Output the [X, Y] coordinate of the center of the cell containing the given text.  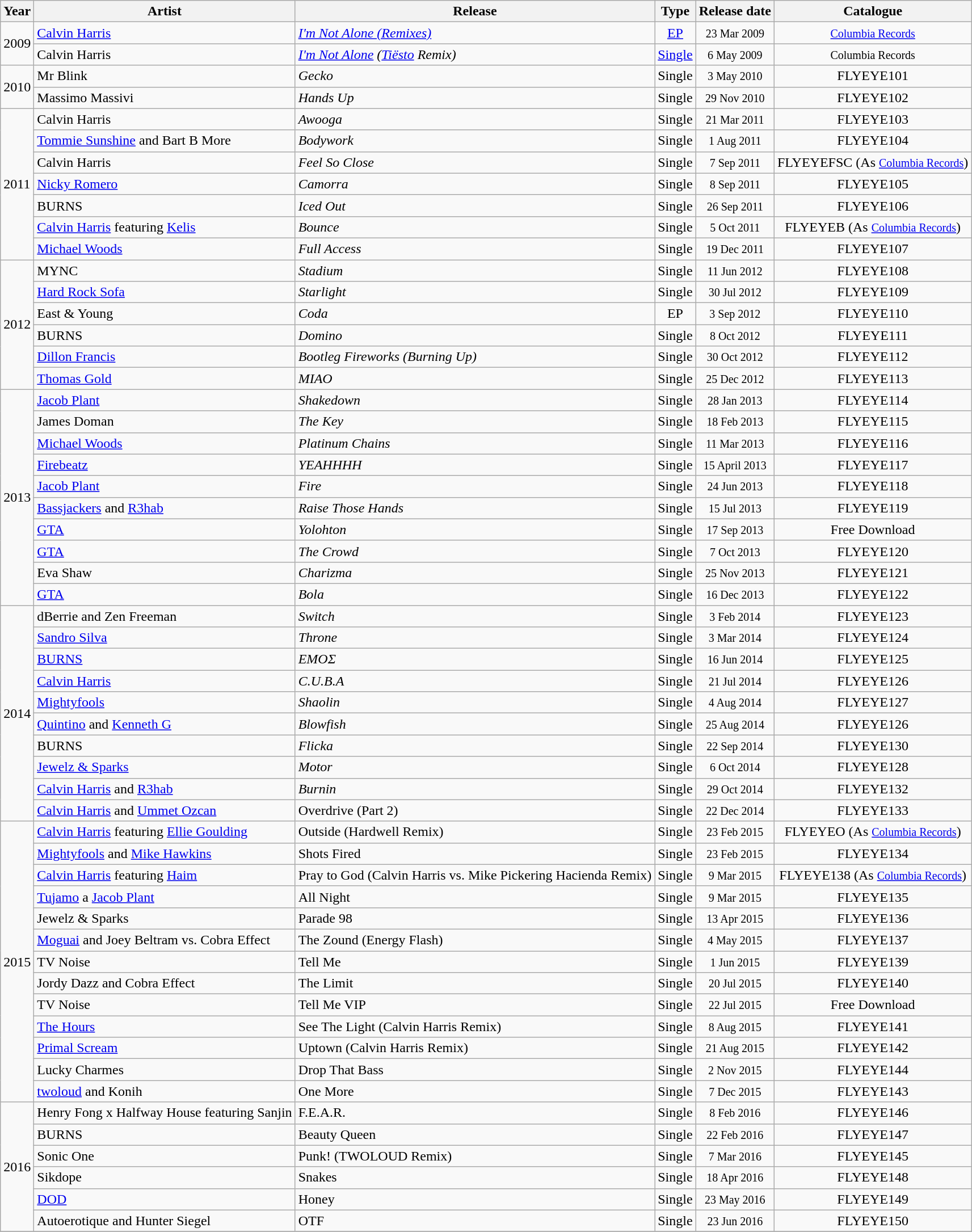
Awooga [475, 119]
Catalogue [873, 11]
8 Oct 2012 [735, 335]
15 Jul 2013 [735, 508]
FLYEYE149 [873, 1199]
One More [475, 1091]
13 Apr 2015 [735, 918]
FLYEYE138 (As Columbia Records) [873, 875]
FLYEYE109 [873, 292]
FLYEYE142 [873, 1048]
Mightyfools and Mike Hawkins [165, 853]
Fire [475, 486]
Raise Those Hands [475, 508]
EMOΣ [475, 659]
25 Dec 2012 [735, 379]
8 Sep 2011 [735, 184]
Burnin [475, 789]
FLYEYE150 [873, 1221]
Shakedown [475, 400]
FLYEYE133 [873, 810]
Beauty Queen [475, 1134]
FLYEYE132 [873, 789]
FLYEYEFSC (As Columbia Records) [873, 162]
Camorra [475, 184]
2012 [17, 325]
2011 [17, 184]
23 May 2016 [735, 1199]
7 Dec 2015 [735, 1091]
Charizma [475, 573]
Calvin Harris featuring Haim [165, 875]
East & Young [165, 314]
Shaolin [475, 703]
FLYEYE107 [873, 249]
2014 [17, 713]
FLYEYE140 [873, 983]
FLYEYE103 [873, 119]
3 Sep 2012 [735, 314]
Feel So Close [475, 162]
FLYEYE146 [873, 1113]
2 Nov 2015 [735, 1070]
7 Mar 2016 [735, 1156]
FLYEYE112 [873, 357]
5 Oct 2011 [735, 227]
21 Aug 2015 [735, 1048]
Throne [475, 638]
MIAO [475, 379]
FLYEYE106 [873, 205]
Parade 98 [475, 918]
4 Aug 2014 [735, 703]
FLYEYE123 [873, 616]
Tujamo a Jacob Plant [165, 897]
FLYEYE136 [873, 918]
DOD [165, 1199]
29 Nov 2010 [735, 98]
Iced Out [475, 205]
F.E.A.R. [475, 1113]
Autoerotique and Hunter Siegel [165, 1221]
4 May 2015 [735, 940]
FLYEYE102 [873, 98]
25 Nov 2013 [735, 573]
FLYEYE110 [873, 314]
FLYEYE113 [873, 379]
8 Feb 2016 [735, 1113]
The Crowd [475, 551]
I'm Not Alone (Remixes) [475, 33]
Tell Me VIP [475, 1005]
Quintino and Kenneth G [165, 724]
FLYEYE143 [873, 1091]
FLYEYE117 [873, 465]
Lucky Charmes [165, 1070]
Bola [475, 594]
Bounce [475, 227]
FLYEYE116 [873, 443]
8 Aug 2015 [735, 1027]
2015 [17, 961]
Shots Fired [475, 853]
Bootleg Fireworks (Burning Up) [475, 357]
23 Jun 2016 [735, 1221]
18 Feb 2013 [735, 422]
FLYEYE128 [873, 767]
FLYEYE120 [873, 551]
Jordy Dazz and Cobra Effect [165, 983]
FLYEYE105 [873, 184]
FLYEYE144 [873, 1070]
28 Jan 2013 [735, 400]
FLYEYE137 [873, 940]
FLYEYE108 [873, 271]
Pray to God (Calvin Harris vs. Mike Pickering Hacienda Remix) [475, 875]
The Key [475, 422]
Hard Rock Sofa [165, 292]
2009 [17, 44]
6 Oct 2014 [735, 767]
18 Apr 2016 [735, 1178]
FLYEYE127 [873, 703]
Overdrive (Part 2) [475, 810]
Primal Scream [165, 1048]
30 Oct 2012 [735, 357]
6 May 2009 [735, 54]
Yolohton [475, 529]
Platinum Chains [475, 443]
2016 [17, 1167]
Switch [475, 616]
22 Dec 2014 [735, 810]
Tommie Sunshine and Bart B More [165, 141]
Eva Shaw [165, 573]
Flicka [475, 746]
Year [17, 11]
3 Mar 2014 [735, 638]
Coda [475, 314]
30 Jul 2012 [735, 292]
Full Access [475, 249]
FLYEYE104 [873, 141]
Hands Up [475, 98]
FLYEYE111 [873, 335]
Nicky Romero [165, 184]
FLYEYE139 [873, 962]
1 Jun 2015 [735, 962]
FLYEYE122 [873, 594]
Sikdope [165, 1178]
29 Oct 2014 [735, 789]
FLYEYE118 [873, 486]
Uptown (Calvin Harris Remix) [475, 1048]
The Hours [165, 1027]
Thomas Gold [165, 379]
FLYEYE125 [873, 659]
21 Mar 2011 [735, 119]
twoloud and Konih [165, 1091]
YEAHHHH [475, 465]
FLYEYE145 [873, 1156]
MYNC [165, 271]
Release [475, 11]
I'm Not Alone (Tiësto Remix) [475, 54]
2013 [17, 497]
Honey [475, 1199]
Moguai and Joey Beltram vs. Cobra Effect [165, 940]
Stadium [475, 271]
FLYEYE147 [873, 1134]
Bassjackers and R3hab [165, 508]
FLYEYEO (As Columbia Records) [873, 832]
Blowfish [475, 724]
Outside (Hardwell Remix) [475, 832]
Calvin Harris featuring Ellie Goulding [165, 832]
Calvin Harris featuring Kelis [165, 227]
Bodywork [475, 141]
FLYEYE134 [873, 853]
The Limit [475, 983]
OTF [475, 1221]
3 Feb 2014 [735, 616]
All Night [475, 897]
Gecko [475, 76]
22 Sep 2014 [735, 746]
FLYEYE119 [873, 508]
22 Jul 2015 [735, 1005]
1 Aug 2011 [735, 141]
FLYEYE114 [873, 400]
21 Jul 2014 [735, 681]
17 Sep 2013 [735, 529]
FLYEYE148 [873, 1178]
16 Jun 2014 [735, 659]
FLYEYE101 [873, 76]
Massimo Massivi [165, 98]
26 Sep 2011 [735, 205]
Henry Fong x Halfway House featuring Sanjin [165, 1113]
11 Jun 2012 [735, 271]
FLYEYE130 [873, 746]
3 May 2010 [735, 76]
Sandro Silva [165, 638]
James Doman [165, 422]
FLYEYE115 [873, 422]
Motor [475, 767]
Snakes [475, 1178]
11 Mar 2013 [735, 443]
22 Feb 2016 [735, 1134]
The Zound (Energy Flash) [475, 940]
FLYEYEB (As Columbia Records) [873, 227]
FLYEYE124 [873, 638]
Domino [475, 335]
Firebeatz [165, 465]
Artist [165, 11]
19 Dec 2011 [735, 249]
Calvin Harris and Ummet Ozcan [165, 810]
FLYEYE135 [873, 897]
24 Jun 2013 [735, 486]
Type [675, 11]
Mr Blink [165, 76]
23 Mar 2009 [735, 33]
FLYEYE121 [873, 573]
FLYEYE141 [873, 1027]
16 Dec 2013 [735, 594]
Calvin Harris and R3hab [165, 789]
C.U.B.A [475, 681]
Drop That Bass [475, 1070]
Tell Me [475, 962]
Starlight [475, 292]
15 April 2013 [735, 465]
7 Sep 2011 [735, 162]
dBerrie and Zen Freeman [165, 616]
Dillon Francis [165, 357]
Sonic One [165, 1156]
Release date [735, 11]
2010 [17, 87]
See The Light (Calvin Harris Remix) [475, 1027]
25 Aug 2014 [735, 724]
7 Oct 2013 [735, 551]
Mightyfools [165, 703]
Punk! (TWOLOUD Remix) [475, 1156]
20 Jul 2015 [735, 983]
